From the cell containing the given text, extract its center point as (X, Y) coordinate. 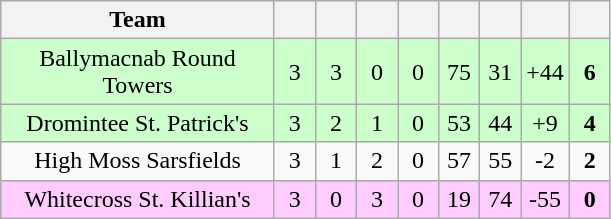
75 (460, 72)
+9 (546, 123)
19 (460, 199)
Whitecross St. Killian's (138, 199)
Ballymacnab Round Towers (138, 72)
44 (500, 123)
6 (590, 72)
-55 (546, 199)
-2 (546, 161)
55 (500, 161)
4 (590, 123)
74 (500, 199)
Team (138, 20)
53 (460, 123)
57 (460, 161)
Dromintee St. Patrick's (138, 123)
+44 (546, 72)
High Moss Sarsfields (138, 161)
31 (500, 72)
